Pinpoint the cell where the given text exists, returning its [X, Y] midpoint coordinate. 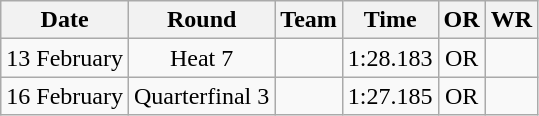
WR [511, 20]
1:27.185 [390, 96]
Round [201, 20]
1:28.183 [390, 58]
Date [65, 20]
Team [309, 20]
13 February [65, 58]
Quarterfinal 3 [201, 96]
16 February [65, 96]
Time [390, 20]
Heat 7 [201, 58]
